Provide the [x, y] coordinate of the cell's center where the given text is located.  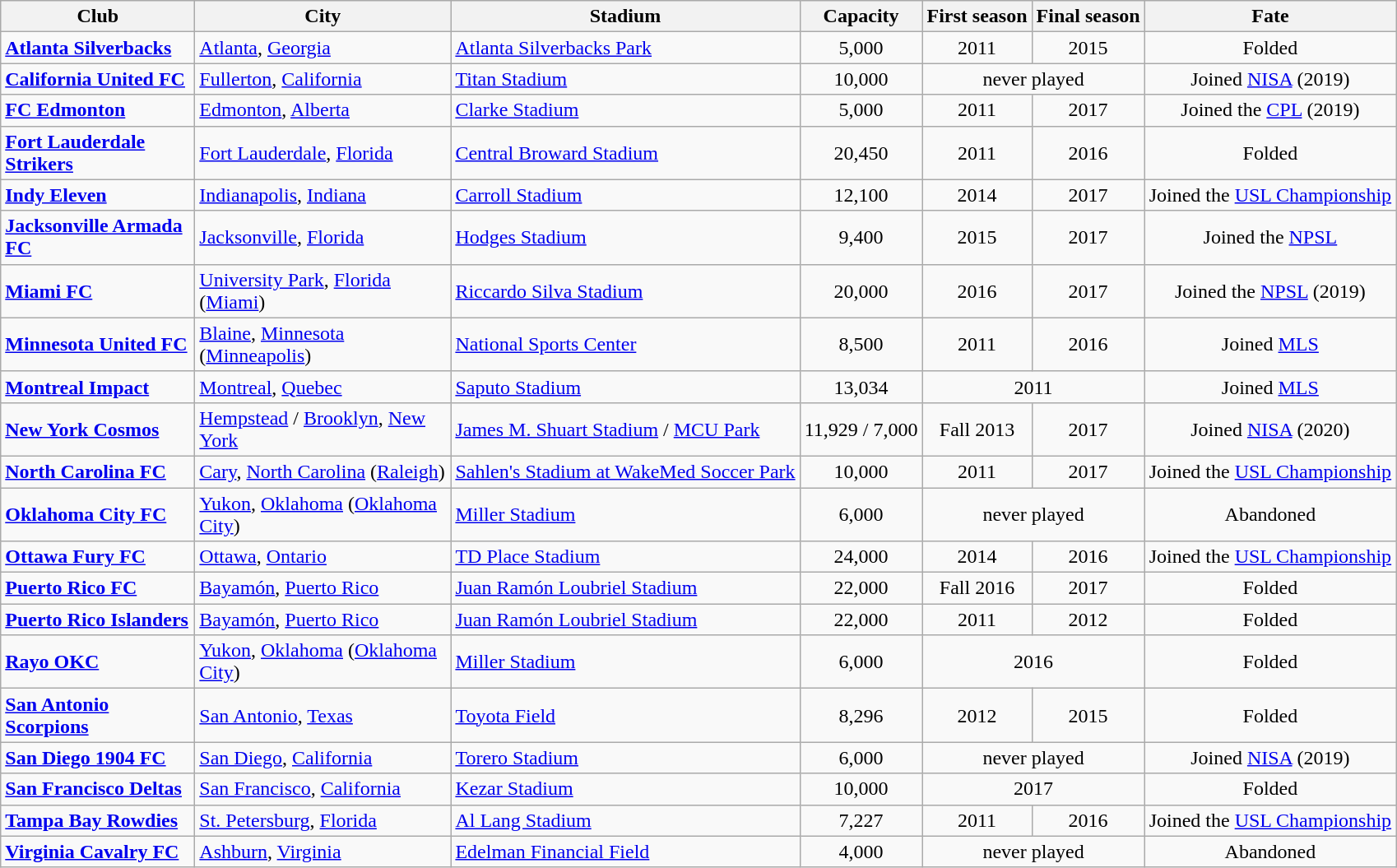
Atlanta Silverbacks [98, 48]
Riccardo Silva Stadium [625, 291]
California United FC [98, 79]
24,000 [861, 557]
Ottawa, Ontario [323, 557]
Carroll Stadium [625, 195]
Fort Lauderdale, Florida [323, 153]
11,929 / 7,000 [861, 429]
4,000 [861, 852]
Rayo OKC [98, 661]
Torero Stadium [625, 758]
Jacksonville, Florida [323, 237]
Montreal Impact [98, 387]
Oklahoma City FC [98, 513]
Blaine, Minnesota (Minneapolis) [323, 344]
Toyota Field [625, 716]
Tampa Bay Rowdies [98, 820]
Montreal, Quebec [323, 387]
TD Place Stadium [625, 557]
San Diego, California [323, 758]
San Antonio Scorpions [98, 716]
Saputo Stadium [625, 387]
First season [977, 16]
National Sports Center [625, 344]
San Diego 1904 FC [98, 758]
Fall 2016 [977, 588]
James M. Shuart Stadium / MCU Park [625, 429]
Puerto Rico Islanders [98, 620]
Jacksonville Armada FC [98, 237]
New York Cosmos [98, 429]
Indy Eleven [98, 195]
Club [98, 16]
City [323, 16]
San Francisco, California [323, 789]
Atlanta Silverbacks Park [625, 48]
Central Broward Stadium [625, 153]
Sahlen's Stadium at WakeMed Soccer Park [625, 471]
Ottawa Fury FC [98, 557]
Joined the NPSL [1270, 237]
Fall 2013 [977, 429]
Capacity [861, 16]
20,000 [861, 291]
Minnesota United FC [98, 344]
13,034 [861, 387]
Miami FC [98, 291]
Cary, North Carolina (Raleigh) [323, 471]
Joined NISA (2020) [1270, 429]
Edmonton, Alberta [323, 110]
12,100 [861, 195]
Final season [1088, 16]
Clarke Stadium [625, 110]
North Carolina FC [98, 471]
9,400 [861, 237]
Stadium [625, 16]
Edelman Financial Field [625, 852]
Titan Stadium [625, 79]
Joined the CPL (2019) [1270, 110]
Fort Lauderdale Strikers [98, 153]
Al Lang Stadium [625, 820]
Fate [1270, 16]
FC Edmonton [98, 110]
Hempstead / Brooklyn, New York [323, 429]
7,227 [861, 820]
20,450 [861, 153]
San Francisco Deltas [98, 789]
8,500 [861, 344]
Indianapolis, Indiana [323, 195]
St. Petersburg, Florida [323, 820]
Kezar Stadium [625, 789]
Ashburn, Virginia [323, 852]
University Park, Florida (Miami) [323, 291]
Hodges Stadium [625, 237]
Puerto Rico FC [98, 588]
San Antonio, Texas [323, 716]
Atlanta, Georgia [323, 48]
Virginia Cavalry FC [98, 852]
Joined the NPSL (2019) [1270, 291]
8,296 [861, 716]
Fullerton, California [323, 79]
